For the text-containing cell, return its midpoint in [X, Y] coordinate format. 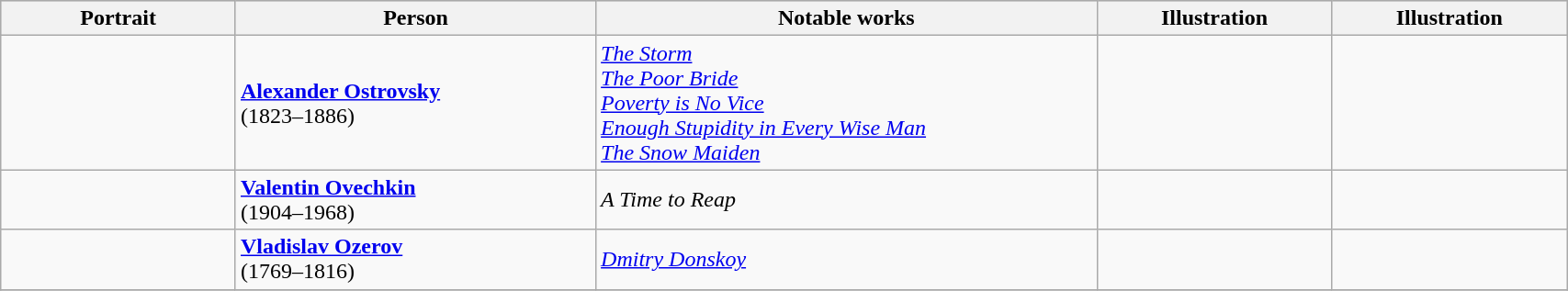
Person [415, 18]
Dmitry Donskoy [847, 259]
Vladislav Ozerov(1769–1816) [415, 259]
The StormThe Poor BridePoverty is No ViceEnough Stupidity in Every Wise ManThe Snow Maiden [847, 103]
Valentin Ovechkin(1904–1968) [415, 200]
Alexander Ostrovsky(1823–1886) [415, 103]
Portrait [118, 18]
A Time to Reap [847, 200]
Notable works [847, 18]
